Determine the [X, Y] coordinate at the center of the cell enclosing the given text.  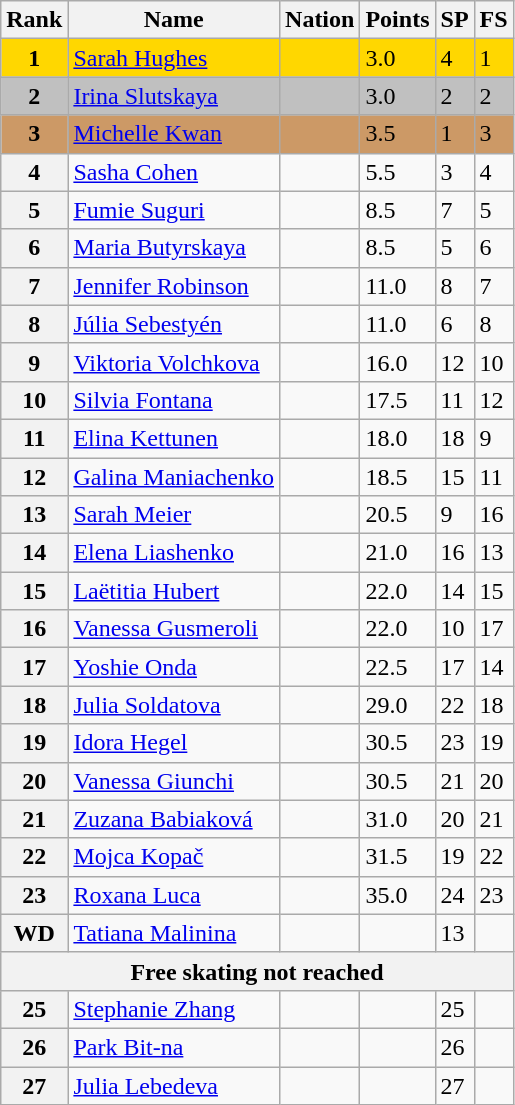
Roxana Luca [174, 895]
FS [494, 20]
3.5 [398, 134]
Júlia Sebestyén [174, 324]
Mojca Kopač [174, 857]
Yoshie Onda [174, 667]
29.0 [398, 705]
Nation [320, 20]
Park Bit-na [174, 1047]
Sasha Cohen [174, 172]
Silvia Fontana [174, 400]
Free skating not reached [257, 971]
Vanessa Gusmeroli [174, 629]
5.5 [398, 172]
Elina Kettunen [174, 438]
17.5 [398, 400]
Stephanie Zhang [174, 1009]
31.0 [398, 819]
Rank [34, 20]
Tatiana Malinina [174, 933]
Sarah Meier [174, 515]
Julia Soldatova [174, 705]
Fumie Suguri [174, 210]
Zuzana Babiaková [174, 819]
Vanessa Giunchi [174, 781]
Irina Slutskaya [174, 96]
16.0 [398, 362]
Galina Maniachenko [174, 477]
18.5 [398, 477]
WD [34, 933]
22.5 [398, 667]
Laëtitia Hubert [174, 591]
Elena Liashenko [174, 553]
21.0 [398, 553]
Jennifer Robinson [174, 286]
31.5 [398, 857]
Idora Hegel [174, 743]
Maria Butyrskaya [174, 248]
20.5 [398, 515]
Julia Lebedeva [174, 1085]
Points [398, 20]
SP [454, 20]
Michelle Kwan [174, 134]
Sarah Hughes [174, 58]
35.0 [398, 895]
18.0 [398, 438]
Name [174, 20]
24 [454, 895]
Viktoria Volchkova [174, 362]
